Return (x, y) of the center of cell containing provided text 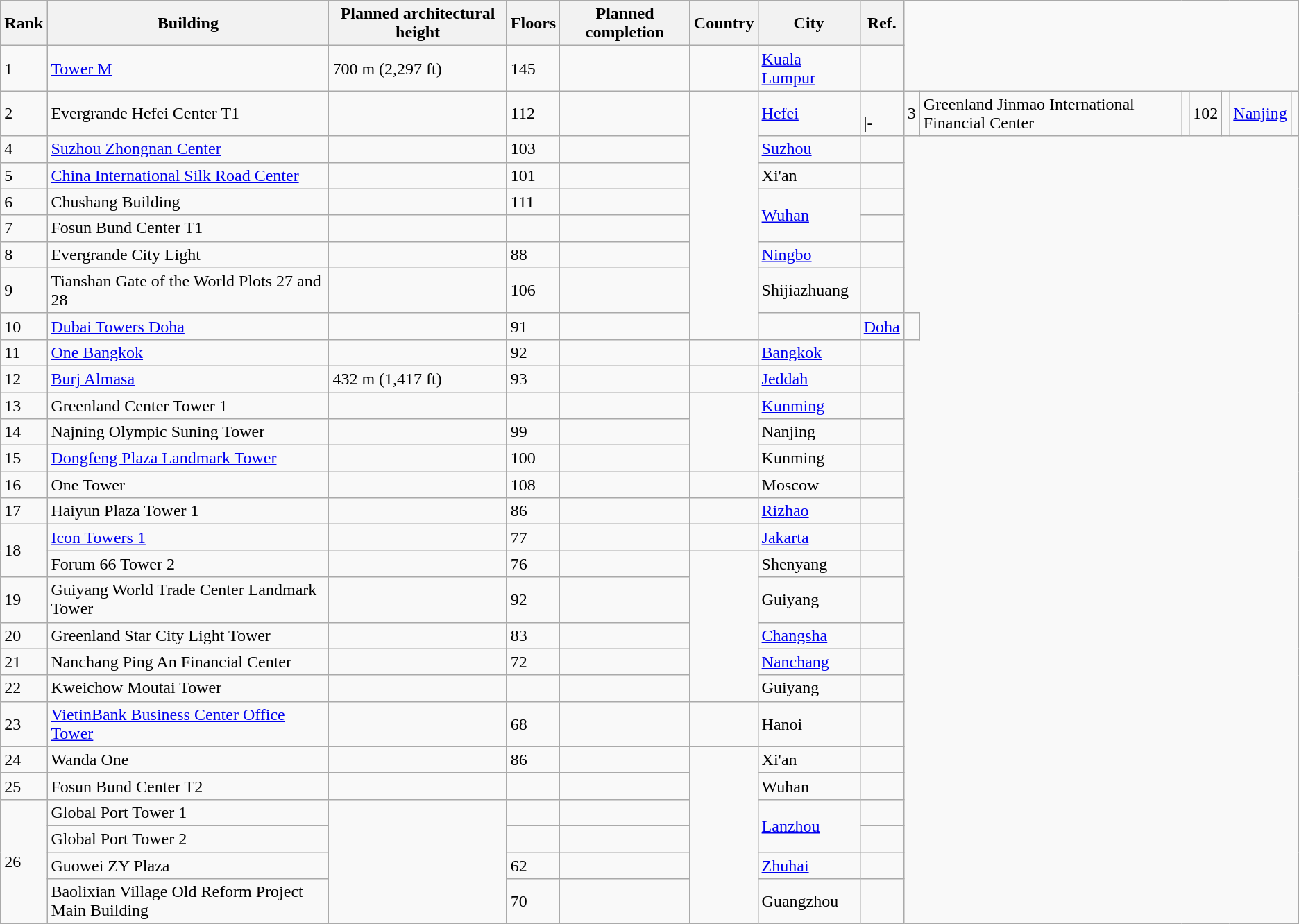
Changsha (809, 635)
76 (533, 564)
One Tower (188, 485)
Suzhou Zhongnan Center (188, 149)
3 (912, 114)
62 (533, 865)
City (809, 24)
Global Port Tower 2 (188, 839)
432 m (1,417 ft) (418, 379)
Greenland Jinmao International Financial Center (1051, 114)
Greenland Center Tower 1 (188, 406)
112 (533, 114)
Planned architectural height (418, 24)
19 (24, 599)
700 m (2,297 ft) (418, 68)
Jakarta (809, 538)
101 (533, 176)
Guiyang World Trade Center Landmark Tower (188, 599)
Zhuhai (809, 865)
Kuala Lumpur (809, 68)
One Bangkok (188, 352)
Najning Olympic Suning Tower (188, 432)
Burj Almasa (188, 379)
7 (24, 228)
Chushang Building (188, 202)
Kweichow Moutai Tower (188, 688)
100 (533, 459)
1 (24, 68)
Forum 66 Tower 2 (188, 564)
72 (533, 662)
77 (533, 538)
23 (24, 724)
14 (24, 432)
Hefei (809, 114)
11 (24, 352)
Haiyun Plaza Tower 1 (188, 511)
Global Port Tower 1 (188, 812)
Guowei ZY Plaza (188, 865)
15 (24, 459)
Fosun Bund Center T2 (188, 786)
|- (881, 114)
108 (533, 485)
Guangzhou (809, 902)
Doha (881, 326)
106 (533, 290)
16 (24, 485)
Icon Towers 1 (188, 538)
111 (533, 202)
Planned completion (625, 24)
Evergrande City Light (188, 255)
21 (24, 662)
91 (533, 326)
103 (533, 149)
China International Silk Road Center (188, 176)
99 (533, 432)
Floors (533, 24)
4 (24, 149)
102 (1206, 114)
Dubai Towers Doha (188, 326)
83 (533, 635)
Rizhao (809, 511)
70 (533, 902)
13 (24, 406)
17 (24, 511)
Country (724, 24)
Lanzhou (809, 825)
5 (24, 176)
Nanchang Ping An Financial Center (188, 662)
Dongfeng Plaza Landmark Tower (188, 459)
68 (533, 724)
Shenyang (809, 564)
Wanda One (188, 760)
24 (24, 760)
Ningbo (809, 255)
Hanoi (809, 724)
Bangkok (809, 352)
Rank (24, 24)
Ref. (881, 24)
Jeddah (809, 379)
Nanchang (809, 662)
145 (533, 68)
20 (24, 635)
93 (533, 379)
Tower M (188, 68)
Shijiazhuang (809, 290)
25 (24, 786)
8 (24, 255)
6 (24, 202)
Baolixian Village Old Reform Project Main Building (188, 902)
10 (24, 326)
Evergrande Hefei Center T1 (188, 114)
12 (24, 379)
9 (24, 290)
88 (533, 255)
Moscow (809, 485)
Greenland Star City Light Tower (188, 635)
26 (24, 862)
Suzhou (809, 149)
Tianshan Gate of the World Plots 27 and 28 (188, 290)
2 (24, 114)
Building (188, 24)
VietinBank Business Center Office Tower (188, 724)
Fosun Bund Center T1 (188, 228)
22 (24, 688)
18 (24, 551)
